Pinpoint the cell where the given text exists, returning its (x, y) midpoint coordinate. 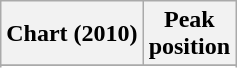
Peakposition (189, 34)
Chart (2010) (72, 34)
